Return the (X, Y) coordinate for the center point of the cell that contains the specified text.  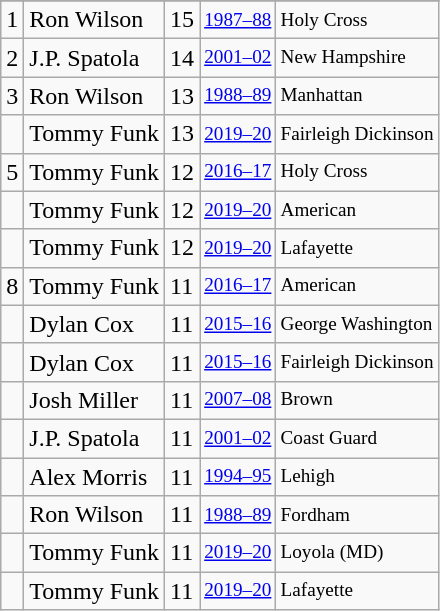
14 (182, 58)
Alex Morris (94, 477)
Loyola (MD) (357, 553)
1 (12, 20)
1987–88 (238, 20)
Fordham (357, 515)
Brown (357, 400)
1994–95 (238, 477)
2007–08 (238, 400)
Lehigh (357, 477)
Josh Miller (94, 400)
15 (182, 20)
3 (12, 96)
Manhattan (357, 96)
5 (12, 172)
Coast Guard (357, 438)
8 (12, 286)
2 (12, 58)
George Washington (357, 324)
New Hampshire (357, 58)
